From the cell containing the given text, extract its center point as [x, y] coordinate. 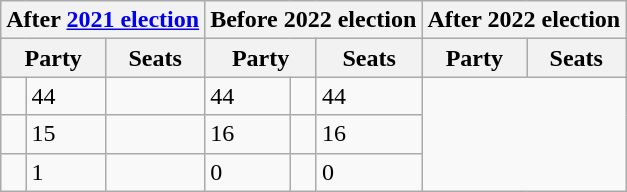
After 2022 election [524, 20]
After 2021 election [103, 20]
15 [66, 134]
1 [66, 172]
Before 2022 election [314, 20]
